Identify which cell holds the provided text, then report its (X, Y) central coordinate. 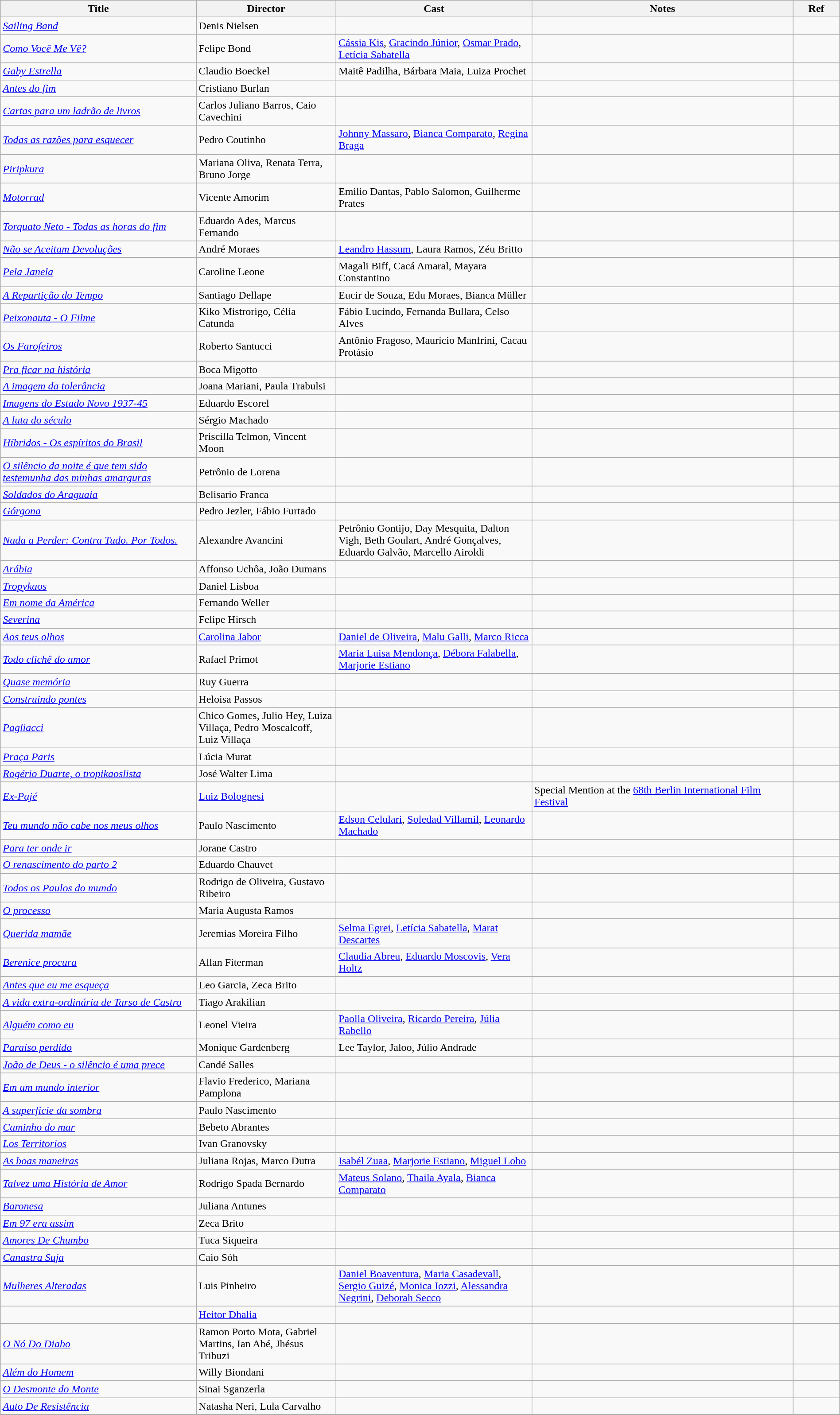
Eduardo Ades, Marcus Fernando (266, 226)
Cartas para um ladrão de livros (98, 111)
Antônio Fragoso, Maurício Manfrini, Cacau Protásio (434, 346)
Leandro Hassum, Laura Ramos, Zéu Britto (434, 249)
Baronesa (98, 1206)
O renascimento do parto 2 (98, 865)
Paraíso perdido (98, 1048)
As boas maneiras (98, 1161)
Ex-Pajé (98, 797)
Mulheres Alteradas (98, 1286)
Rogério Duarte, o tropikaoslista (98, 774)
Vicente Amorim (266, 198)
Daniel de Oliveira, Malu Galli, Marco Ricca (434, 637)
João de Deus - o silêncio é uma prece (98, 1065)
Não se Aceitam Devoluções (98, 249)
Santiago Dellape (266, 295)
Johnny Massaro, Bianca Comparato, Regina Braga (434, 140)
Pedro Coutinho (266, 140)
Sérgio Machado (266, 420)
Petrônio de Lorena (266, 471)
Berenice procura (98, 962)
Caio Sóh (266, 1257)
Pra ficar na história (98, 369)
Pedro Jezler, Fábio Furtado (266, 511)
Luis Pinheiro (266, 1286)
Juliana Rojas, Marco Dutra (266, 1161)
Mariana Oliva, Renata Terra, Bruno Jorge (266, 168)
Affonso Uchôa, João Dumans (266, 569)
Lee Taylor, Jaloo, Júlio Andrade (434, 1048)
Heloisa Passos (266, 699)
Quase memória (98, 682)
Eduardo Escorel (266, 403)
Ramon Porto Mota, Gabriel Martins, Ian Abé, Jhésus Tribuzi (266, 1343)
Além do Homem (98, 1372)
Antes que eu me esqueça (98, 985)
Talvez uma História de Amor (98, 1184)
Para ter onde ir (98, 848)
Kiko Mistrorigo, Célia Catunda (266, 318)
Isabél Zuaa, Marjorie Estiano, Miguel Lobo (434, 1161)
Petrônio Gontijo, Day Mesquita, Dalton Vigh, Beth Goulart, André Gonçalves, Eduardo Galvão, Marcello Airoldi (434, 540)
Ref (816, 9)
Rodrigo de Oliveira, Gustavo Ribeiro (266, 888)
Leo Garcia, Zeca Brito (266, 985)
Todo clichê do amor (98, 659)
Arábia (98, 569)
Willy Biondani (266, 1372)
Sinai Sganzerla (266, 1389)
Cast (434, 9)
Tropykaos (98, 586)
Eduardo Chauvet (266, 865)
Belisario Franca (266, 494)
Auto De Resistência (98, 1406)
Antes do fim (98, 88)
Eucir de Souza, Edu Moraes, Bianca Müller (434, 295)
A superfície da sombra (98, 1110)
Special Mention at the 68th Berlin International Film Festival (663, 797)
Allan Fiterman (266, 962)
José Walter Lima (266, 774)
Tuca Siqueira (266, 1240)
Como Você Me Vê? (98, 49)
Motorrad (98, 198)
Juliana Antunes (266, 1206)
Soldados do Araguaia (98, 494)
Ivan Granovsky (266, 1144)
Candé Salles (266, 1065)
Bebeto Abrantes (266, 1127)
Querida mamãe (98, 933)
Imagens do Estado Novo 1937-45 (98, 403)
Em um mundo interior (98, 1087)
Monique Gardenberg (266, 1048)
Gaby Estrella (98, 71)
Todas as razões para esquecer (98, 140)
Sailing Band (98, 26)
Em 97 era assim (98, 1223)
Cristiano Burlan (266, 88)
Peixonauta - O Filme (98, 318)
Jeremias Moreira Filho (266, 933)
Claudio Boeckel (266, 71)
Rafael Primot (266, 659)
Felipe Hirsch (266, 619)
Em nome da América (98, 603)
Nada a Perder: Contra Tudo. Por Todos. (98, 540)
Híbridos - Os espíritos do Brasil (98, 443)
Flavio Frederico, Mariana Pamplona (266, 1087)
A luta do século (98, 420)
A imagem da tolerância (98, 386)
Priscilla Telmon, Vincent Moon (266, 443)
Praça Paris (98, 757)
Canastra Suja (98, 1257)
Severina (98, 619)
Title (98, 9)
Cássia Kis, Gracindo Júnior, Osmar Prado, Letícia Sabatella (434, 49)
Mateus Solano, Thaila Ayala, Bianca Comparato (434, 1184)
Caminho do mar (98, 1127)
Leonel Vieira (266, 1025)
Chico Gomes, Julio Hey, Luiza Villaça, Pedro Moscalcoff, Luiz Villaça (266, 728)
Torquato Neto - Todas as horas do fim (98, 226)
Teu mundo não cabe nos meus olhos (98, 825)
Boca Migotto (266, 369)
O Nó Do Diabo (98, 1343)
A vida extra-ordinária de Tarso de Castro (98, 1002)
Maria Luisa Mendonça, Débora Falabella, Marjorie Estiano (434, 659)
Fábio Lucindo, Fernanda Bullara, Celso Alves (434, 318)
Maria Augusta Ramos (266, 910)
Maitê Padilha, Bárbara Maia, Luiza Prochet (434, 71)
Fernando Weller (266, 603)
Carlos Juliano Barros, Caio Cavechini (266, 111)
Alguém como eu (98, 1025)
O Desmonte do Monte (98, 1389)
André Moraes (266, 249)
Daniel Lisboa (266, 586)
Os Farofeiros (98, 346)
Natasha Neri, Lula Carvalho (266, 1406)
Claudia Abreu, Eduardo Moscovis, Vera Holtz (434, 962)
Selma Egrei, Letícia Sabatella, Marat Descartes (434, 933)
Felipe Bond (266, 49)
Construindo pontes (98, 699)
Tiago Arakilian (266, 1002)
Director (266, 9)
Los Territorios (98, 1144)
Ruy Guerra (266, 682)
Todos os Paulos do mundo (98, 888)
Luiz Bolognesi (266, 797)
Edson Celulari, Soledad Villamil, Leonardo Machado (434, 825)
Daniel Boaventura, Maria Casadevall, Sergio Guizé, Monica Iozzi, Alessandra Negrini, Deborah Secco (434, 1286)
Magali Biff, Cacá Amaral, Mayara Constantino (434, 272)
Lúcia Murat (266, 757)
Caroline Leone (266, 272)
Heitor Dhalia (266, 1314)
Górgona (98, 511)
A Repartição do Tempo (98, 295)
Amores De Chumbo (98, 1240)
Carolina Jabor (266, 637)
Pela Janela (98, 272)
Notes (663, 9)
O processo (98, 910)
Aos teus olhos (98, 637)
Paolla Oliveira, Ricardo Pereira, Júlia Rabello (434, 1025)
Alexandre Avancini (266, 540)
Joana Mariani, Paula Trabulsi (266, 386)
Zeca Brito (266, 1223)
O silêncio da noite é que tem sido testemunha das minhas amarguras (98, 471)
Pagliacci (98, 728)
Rodrigo Spada Bernardo (266, 1184)
Jorane Castro (266, 848)
Roberto Santucci (266, 346)
Emilio Dantas, Pablo Salomon, Guilherme Prates (434, 198)
Denis Nielsen (266, 26)
Piripkura (98, 168)
